Capture the cell that displays the provided text and extract its [x, y] central coordinate. 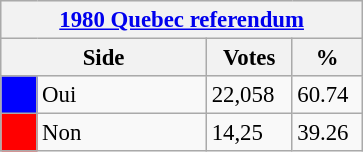
60.74 [328, 95]
Oui [122, 95]
Side [104, 58]
14,25 [249, 133]
Votes [249, 58]
22,058 [249, 95]
1980 Quebec referendum [182, 20]
Non [122, 133]
% [328, 58]
39.26 [328, 133]
